For the text-containing cell, return its midpoint in [X, Y] coordinate format. 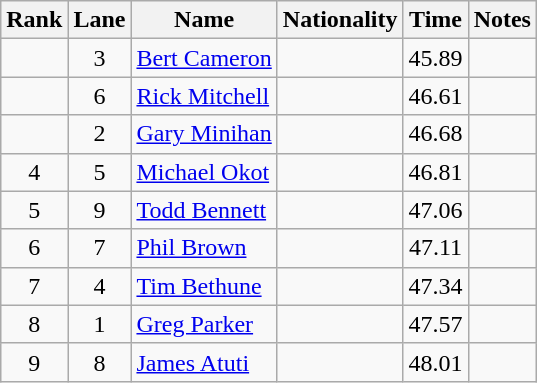
Tim Bethune [204, 286]
Lane [100, 20]
Name [204, 20]
James Atuti [204, 362]
47.57 [436, 324]
45.89 [436, 58]
46.61 [436, 96]
Nationality [340, 20]
46.81 [436, 172]
Phil Brown [204, 248]
47.11 [436, 248]
2 [100, 134]
Greg Parker [204, 324]
Time [436, 20]
48.01 [436, 362]
Gary Minihan [204, 134]
Todd Bennett [204, 210]
47.06 [436, 210]
1 [100, 324]
Rick Mitchell [204, 96]
Bert Cameron [204, 58]
46.68 [436, 134]
Notes [502, 20]
Michael Okot [204, 172]
3 [100, 58]
47.34 [436, 286]
Rank [34, 20]
